Capture the cell that displays the provided text and extract its [x, y] central coordinate. 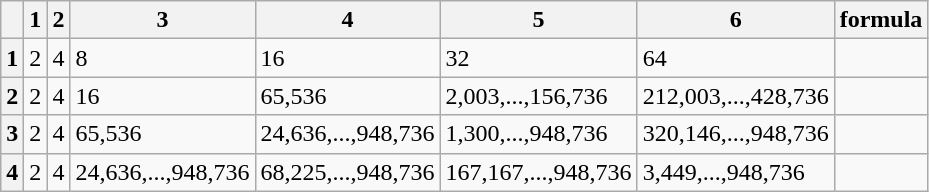
1,300,...,948,736 [538, 134]
5 [538, 20]
320,146,...,948,736 [736, 134]
64 [736, 58]
3,449,...,948,736 [736, 172]
formula [881, 20]
167,167,...,948,736 [538, 172]
2,003,...,156,736 [538, 96]
8 [162, 58]
6 [736, 20]
68,225,...,948,736 [348, 172]
32 [538, 58]
212,003,...,428,736 [736, 96]
